Capture the cell that displays the provided text and extract its [X, Y] central coordinate. 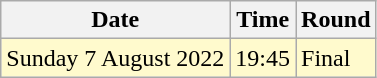
Time [263, 20]
Round [336, 20]
19:45 [263, 58]
Sunday 7 August 2022 [116, 58]
Final [336, 58]
Date [116, 20]
